Extract the [X, Y] coordinate from the center of the cell holding the provided text.  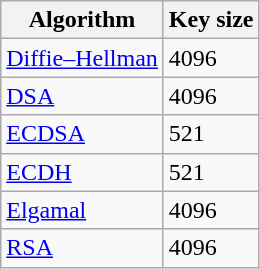
Algorithm [82, 20]
ECDSA [82, 134]
DSA [82, 96]
Key size [211, 20]
ECDH [82, 172]
RSA [82, 248]
Elgamal [82, 210]
Diffie–Hellman [82, 58]
